Find where the given text appears and provide that cell's center as [x, y] coordinate. 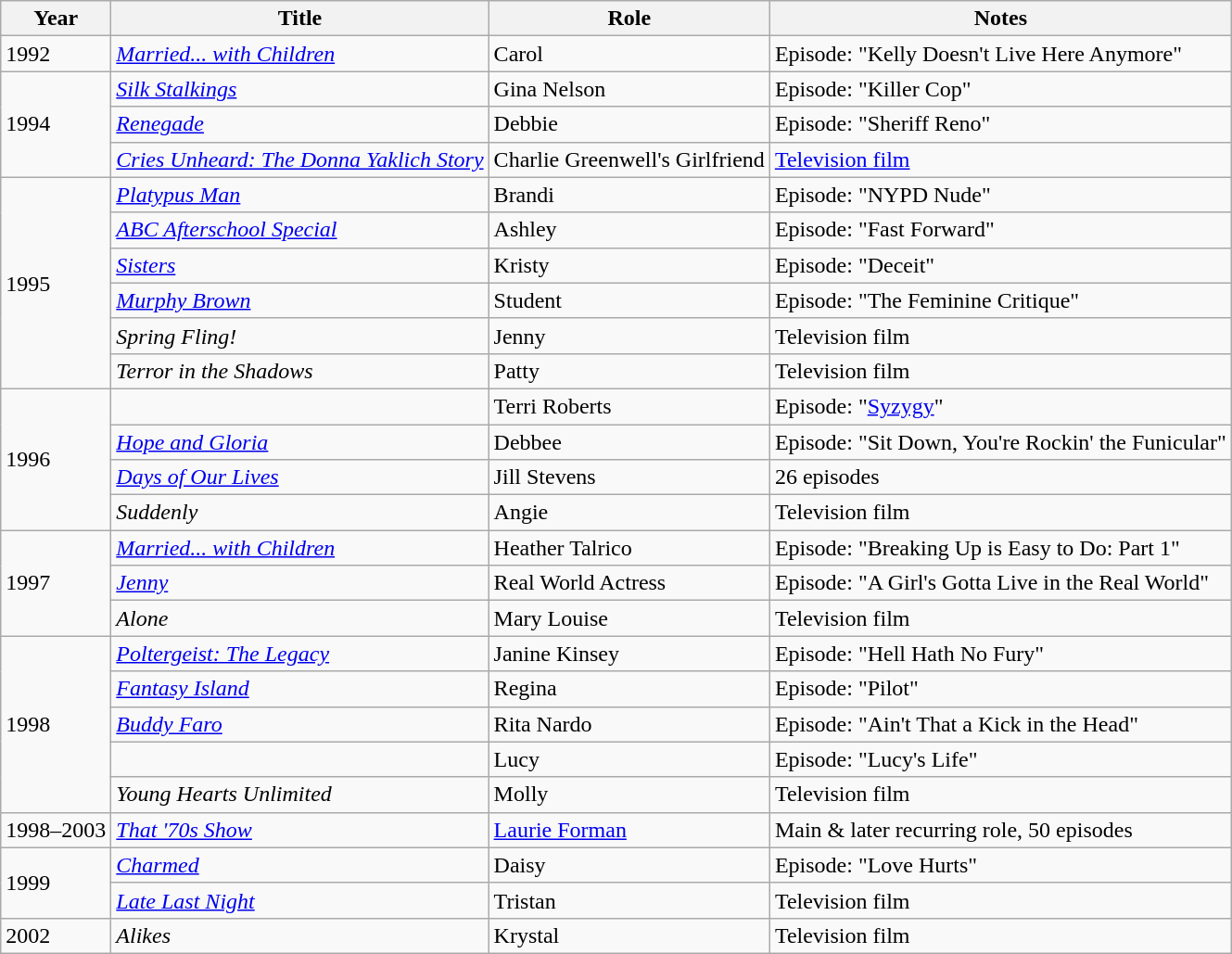
Ashley [629, 230]
Episode: "Deceit" [1000, 265]
Poltergeist: The Legacy [300, 654]
Student [629, 300]
1996 [56, 459]
Charmed [300, 865]
Debbee [629, 442]
Episode: "Hell Hath No Fury" [1000, 654]
1999 [56, 883]
Heather Talrico [629, 548]
Molly [629, 795]
Rita Nardo [629, 724]
2002 [56, 935]
Episode: "Kelly Doesn't Live Here Anymore" [1000, 54]
Patty [629, 371]
Alone [300, 618]
Episode: "Ain't That a Kick in the Head" [1000, 724]
Episode: "The Feminine Critique" [1000, 300]
Year [56, 19]
Angie [629, 513]
Carol [629, 54]
Episode: "Lucy's Life" [1000, 759]
Terror in the Shadows [300, 371]
Laurie Forman [629, 830]
Janine Kinsey [629, 654]
Title [300, 19]
Murphy Brown [300, 300]
Alikes [300, 935]
Jill Stevens [629, 477]
1998 [56, 724]
Terri Roberts [629, 406]
Episode: "Sheriff Reno" [1000, 124]
Episode: "Love Hurts" [1000, 865]
Episode: "Fast Forward" [1000, 230]
Notes [1000, 19]
Daisy [629, 865]
Renegade [300, 124]
Buddy Faro [300, 724]
Krystal [629, 935]
Main & later recurring role, 50 episodes [1000, 830]
Tristan [629, 900]
Episode: "Sit Down, You're Rockin' the Funicular" [1000, 442]
Silk Stalkings [300, 89]
1998–2003 [56, 830]
Mary Louise [629, 618]
1995 [56, 283]
Role [629, 19]
Episode: "Killer Cop" [1000, 89]
Young Hearts Unlimited [300, 795]
26 episodes [1000, 477]
1997 [56, 583]
Cries Unheard: The Donna Yaklich Story [300, 159]
Kristy [629, 265]
That '70s Show [300, 830]
Fantasy Island [300, 689]
Hope and Gloria [300, 442]
Episode: "Syzygy" [1000, 406]
Platypus Man [300, 195]
1994 [56, 124]
Spring Fling! [300, 336]
Episode: "NYPD Nude" [1000, 195]
Episode: "A Girl's Gotta Live in the Real World" [1000, 583]
Sisters [300, 265]
Days of Our Lives [300, 477]
Charlie Greenwell's Girlfriend [629, 159]
Regina [629, 689]
Gina Nelson [629, 89]
Suddenly [300, 513]
1992 [56, 54]
Brandi [629, 195]
Late Last Night [300, 900]
Episode: "Pilot" [1000, 689]
Lucy [629, 759]
ABC Afterschool Special [300, 230]
Real World Actress [629, 583]
Episode: "Breaking Up is Easy to Do: Part 1" [1000, 548]
Debbie [629, 124]
